Extract the [X, Y] coordinate from the center of the cell holding the provided text.  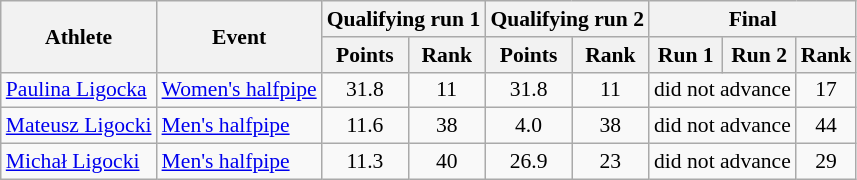
11.6 [365, 126]
Paulina Ligocka [79, 90]
Athlete [79, 36]
Women's halfpipe [240, 90]
Mateusz Ligocki [79, 126]
Event [240, 36]
26.9 [528, 162]
11.3 [365, 162]
17 [826, 90]
Michał Ligocki [79, 162]
Run 1 [686, 55]
Final [752, 19]
44 [826, 126]
4.0 [528, 126]
Qualifying run 1 [404, 19]
29 [826, 162]
Qualifying run 2 [567, 19]
Run 2 [758, 55]
40 [446, 162]
23 [610, 162]
